Identify which cell holds the provided text, then report its [x, y] central coordinate. 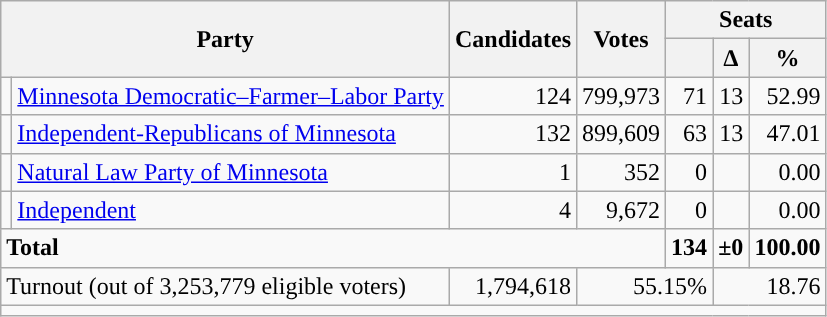
±0 [731, 248]
1 [512, 172]
Candidates [512, 39]
Turnout (out of 3,253,779 eligible voters) [226, 286]
Independent [231, 210]
Independent-Republicans of Minnesota [231, 134]
132 [512, 134]
100.00 [788, 248]
124 [512, 96]
18.76 [770, 286]
799,973 [622, 96]
9,672 [622, 210]
899,609 [622, 134]
52.99 [788, 96]
Seats [746, 20]
4 [512, 210]
63 [690, 134]
1,794,618 [512, 286]
71 [690, 96]
Minnesota Democratic–Farmer–Labor Party [231, 96]
∆ [731, 58]
% [788, 58]
Total [334, 248]
47.01 [788, 134]
134 [690, 248]
55.15% [645, 286]
Votes [622, 39]
Party [226, 39]
Natural Law Party of Minnesota [231, 172]
352 [622, 172]
